Provide the (X, Y) coordinate of the cell's center where the given text is located.  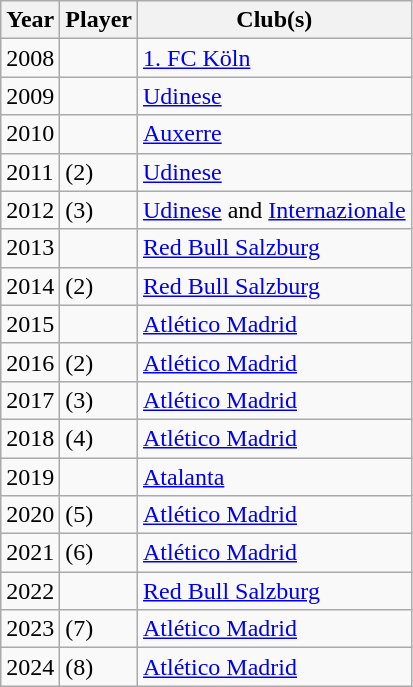
2009 (30, 96)
Club(s) (275, 20)
2017 (30, 400)
2008 (30, 58)
2012 (30, 210)
2011 (30, 172)
Auxerre (275, 134)
2022 (30, 591)
(8) (99, 667)
2018 (30, 438)
Udinese and Internazionale (275, 210)
(4) (99, 438)
2024 (30, 667)
2023 (30, 629)
2015 (30, 324)
Player (99, 20)
2014 (30, 286)
(5) (99, 515)
1. FC Köln (275, 58)
2019 (30, 477)
2013 (30, 248)
2010 (30, 134)
(6) (99, 553)
(7) (99, 629)
2016 (30, 362)
2021 (30, 553)
2020 (30, 515)
Year (30, 20)
Atalanta (275, 477)
